Find where the given text appears and provide that cell's center as (x, y) coordinate. 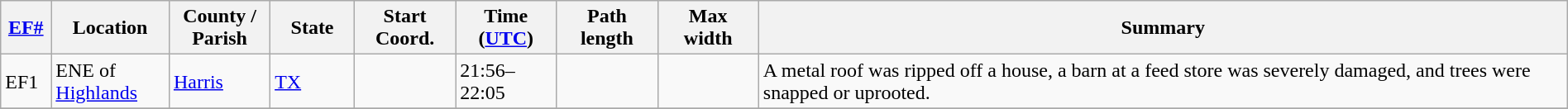
EF1 (26, 81)
Path length (607, 28)
Max width (708, 28)
A metal roof was ripped off a house, a barn at a feed store was severely damaged, and trees were snapped or uprooted. (1163, 81)
ENE of Highlands (111, 81)
Summary (1163, 28)
EF# (26, 28)
State (313, 28)
Location (111, 28)
Harris (219, 81)
County / Parish (219, 28)
Start Coord. (404, 28)
TX (313, 81)
Time (UTC) (506, 28)
21:56–22:05 (506, 81)
